Find where the given text appears and provide that cell's center as (X, Y) coordinate. 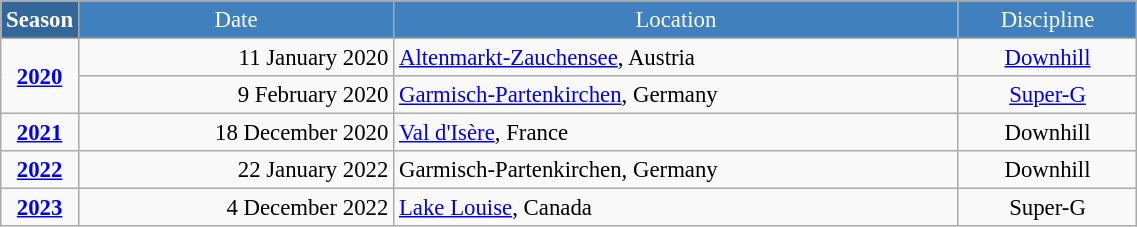
2021 (40, 133)
2022 (40, 170)
Location (676, 20)
2020 (40, 76)
9 February 2020 (236, 95)
Altenmarkt-Zauchensee, Austria (676, 58)
18 December 2020 (236, 133)
4 December 2022 (236, 208)
Lake Louise, Canada (676, 208)
Season (40, 20)
Val d'Isère, France (676, 133)
Date (236, 20)
2023 (40, 208)
11 January 2020 (236, 58)
22 January 2022 (236, 170)
Discipline (1048, 20)
